Extract the [x, y] coordinate from the center of the cell holding the provided text.  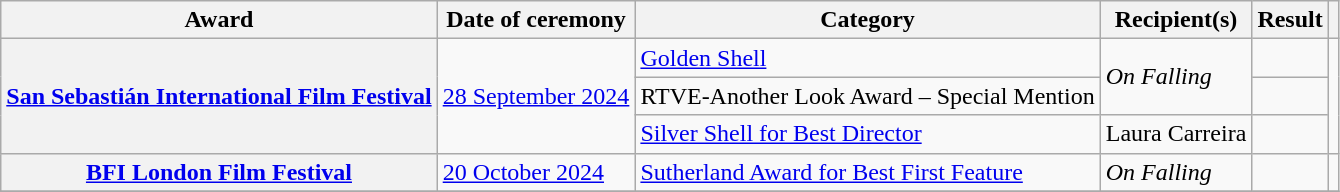
Date of ceremony [536, 20]
RTVE-Another Look Award – Special Mention [868, 96]
Sutherland Award for Best First Feature [868, 172]
BFI London Film Festival [219, 172]
San Sebastián International Film Festival [219, 96]
Golden Shell [868, 58]
28 September 2024 [536, 96]
Result [1290, 20]
Recipient(s) [1176, 20]
20 October 2024 [536, 172]
Laura Carreira [1176, 134]
Silver Shell for Best Director [868, 134]
Category [868, 20]
Award [219, 20]
